Search for the cell housing the specified text and yield its (x, y) center coordinate. 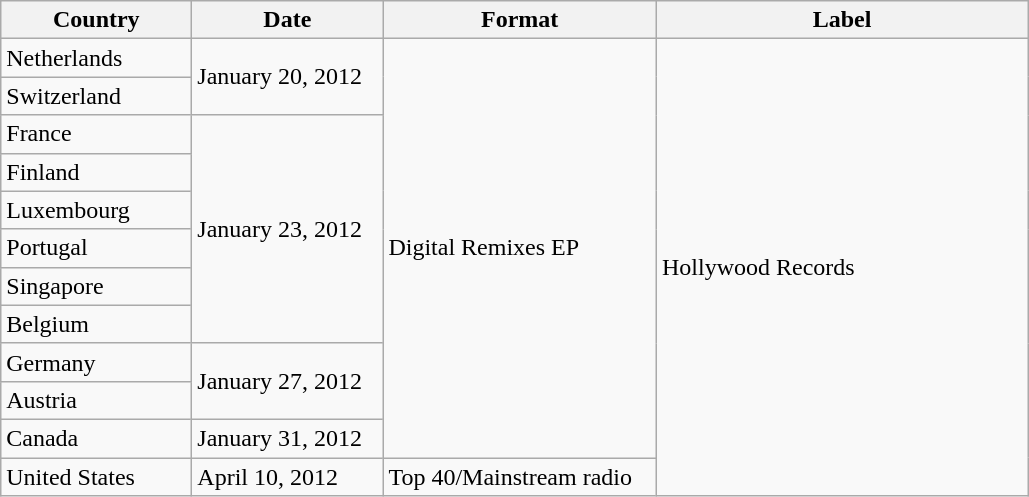
Hollywood Records (842, 268)
Luxembourg (96, 210)
Switzerland (96, 96)
Finland (96, 172)
Format (520, 20)
Country (96, 20)
Germany (96, 362)
January 31, 2012 (288, 438)
Digital Remixes EP (520, 248)
Singapore (96, 286)
January 20, 2012 (288, 77)
Netherlands (96, 58)
Belgium (96, 324)
Top 40/Mainstream radio (520, 477)
Date (288, 20)
France (96, 134)
Portugal (96, 248)
April 10, 2012 (288, 477)
Label (842, 20)
Canada (96, 438)
United States (96, 477)
January 27, 2012 (288, 381)
Austria (96, 400)
January 23, 2012 (288, 229)
